Return the (x, y) coordinate for the center point of the cell that contains the specified text.  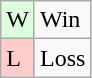
Loss (62, 58)
W (18, 20)
L (18, 58)
Win (62, 20)
